Identify which cell holds the provided text, then report its [x, y] central coordinate. 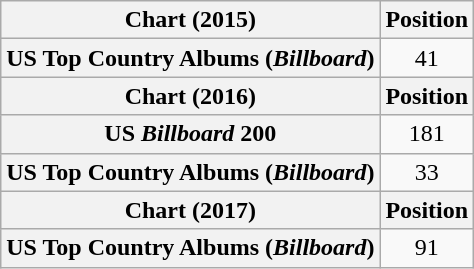
Chart (2017) [190, 210]
33 [427, 172]
Chart (2016) [190, 96]
41 [427, 58]
US Billboard 200 [190, 134]
91 [427, 248]
181 [427, 134]
Chart (2015) [190, 20]
